Pinpoint the cell where the given text exists, returning its (X, Y) midpoint coordinate. 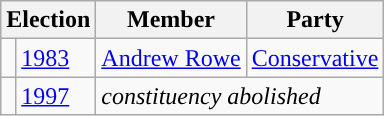
1983 (56, 58)
Andrew Rowe (171, 58)
Conservative (315, 58)
Election (48, 20)
Party (315, 20)
Member (171, 20)
1997 (56, 96)
constituency abolished (240, 96)
